Extract the [x, y] coordinate from the center of the cell holding the provided text.  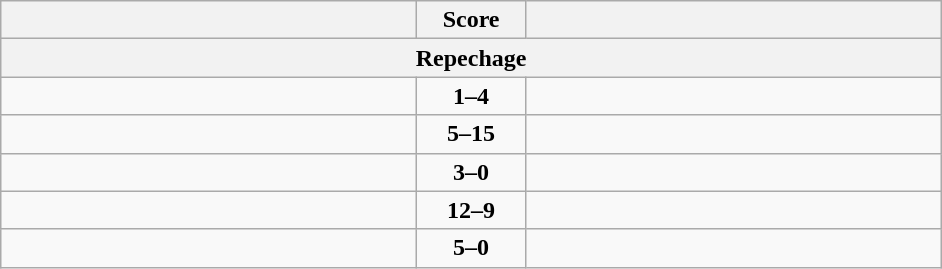
1–4 [472, 96]
Repechage [472, 58]
Score [472, 20]
3–0 [472, 172]
12–9 [472, 210]
5–0 [472, 248]
5–15 [472, 134]
